Detect which cell encompasses the target text, then output its [X, Y] center coordinate. 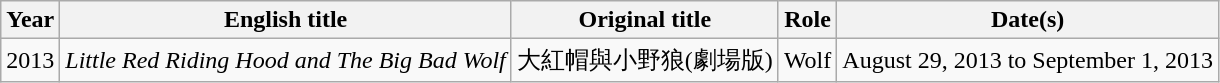
Year [30, 20]
2013 [30, 60]
Little Red Riding Hood and The Big Bad Wolf [286, 60]
August 29, 2013 to September 1, 2013 [1028, 60]
Date(s) [1028, 20]
Role [807, 20]
Wolf [807, 60]
English title [286, 20]
大紅帽與小野狼(劇場版) [644, 60]
Original title [644, 20]
